Scan for the cell matching the given text and deliver its [x, y] coordinate at center. 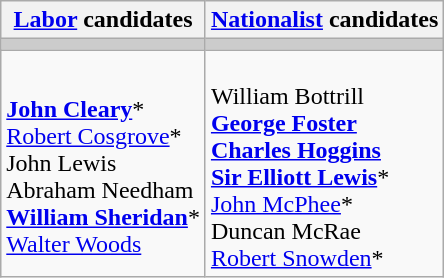
John Cleary* Robert Cosgrove* John Lewis Abraham Needham William Sheridan* Walter Woods [104, 164]
Nationalist candidates [324, 20]
Labor candidates [104, 20]
William Bottrill George Foster Charles Hoggins Sir Elliott Lewis* John McPhee* Duncan McRae Robert Snowden* [324, 164]
